Pinpoint the cell where the given text exists, returning its [x, y] midpoint coordinate. 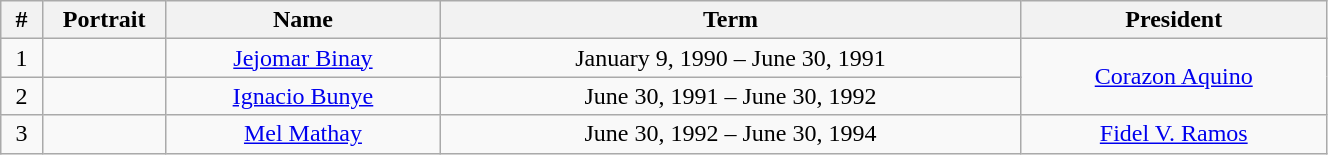
June 30, 1992 – June 30, 1994 [730, 134]
Term [730, 20]
Fidel V. Ramos [1174, 134]
# [22, 20]
Ignacio Bunye [303, 96]
Name [303, 20]
3 [22, 134]
Mel Mathay [303, 134]
January 9, 1990 – June 30, 1991 [730, 58]
2 [22, 96]
Corazon Aquino [1174, 77]
1 [22, 58]
June 30, 1991 – June 30, 1992 [730, 96]
President [1174, 20]
Jejomar Binay [303, 58]
Portrait [104, 20]
